Detect which cell encompasses the target text, then output its [X, Y] center coordinate. 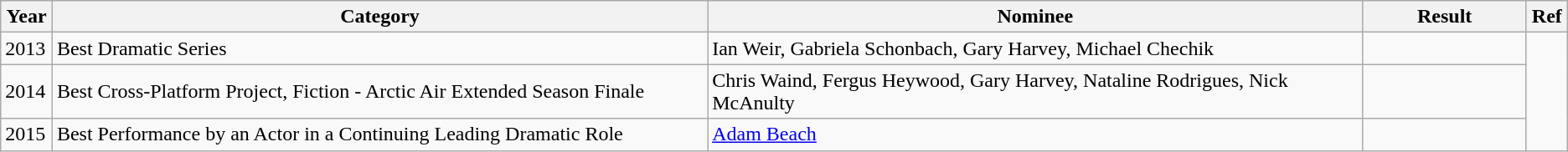
2015 [27, 134]
Nominee [1035, 17]
Chris Waind, Fergus Heywood, Gary Harvey, Nataline Rodrigues, Nick McAnulty [1035, 92]
Best Dramatic Series [379, 48]
2014 [27, 92]
Adam Beach [1035, 134]
Category [379, 17]
Ref [1546, 17]
2013 [27, 48]
Result [1445, 17]
Best Performance by an Actor in a Continuing Leading Dramatic Role [379, 134]
Ian Weir, Gabriela Schonbach, Gary Harvey, Michael Chechik [1035, 48]
Year [27, 17]
Best Cross-Platform Project, Fiction - Arctic Air Extended Season Finale [379, 92]
